Scan for the cell matching the given text and deliver its [X, Y] coordinate at center. 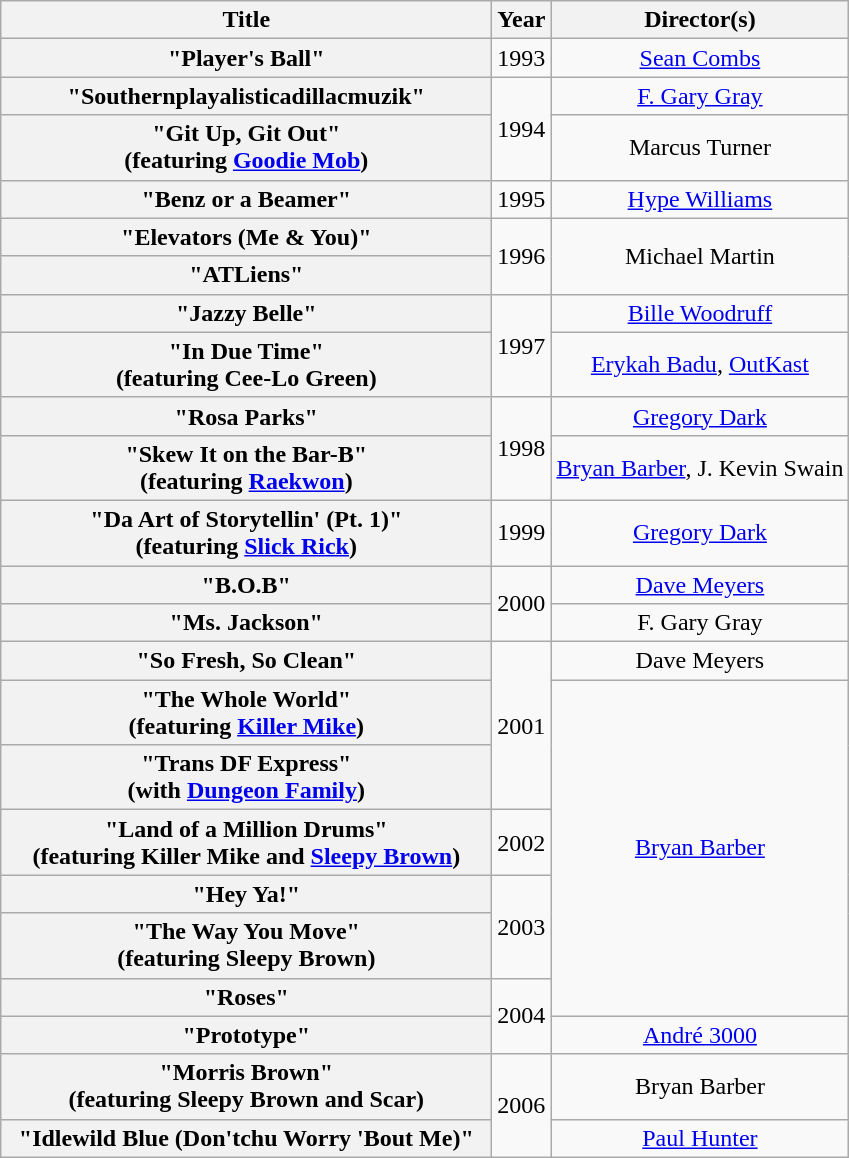
"Morris Brown"(featuring Sleepy Brown and Scar) [246, 1086]
Director(s) [700, 20]
1995 [522, 199]
"So Fresh, So Clean" [246, 661]
1998 [522, 448]
"Prototype" [246, 1035]
"Land of a Million Drums"(featuring Killer Mike and Sleepy Brown) [246, 842]
"Jazzy Belle" [246, 313]
"Skew It on the Bar-B"(featuring Raekwon) [246, 468]
2006 [522, 1106]
"Ms. Jackson" [246, 623]
Hype Williams [700, 199]
"Trans DF Express"(with Dungeon Family) [246, 778]
"ATLiens" [246, 275]
"Roses" [246, 997]
"The Way You Move"(featuring Sleepy Brown) [246, 946]
"Southernplayalisticadillacmuzik" [246, 96]
1999 [522, 532]
1997 [522, 346]
"Benz or a Beamer" [246, 199]
2001 [522, 726]
Paul Hunter [700, 1138]
2002 [522, 842]
"Rosa Parks" [246, 416]
2003 [522, 926]
"In Due Time"(featuring Cee-Lo Green) [246, 364]
1994 [522, 128]
Bille Woodruff [700, 313]
Year [522, 20]
Sean Combs [700, 58]
Erykah Badu, OutKast [700, 364]
"Elevators (Me & You)" [246, 237]
1996 [522, 256]
2000 [522, 604]
"Da Art of Storytellin' (Pt. 1)"(featuring Slick Rick) [246, 532]
Bryan Barber, J. Kevin Swain [700, 468]
Title [246, 20]
"B.O.B" [246, 585]
1993 [522, 58]
André 3000 [700, 1035]
"The Whole World"(featuring Killer Mike) [246, 712]
"Git Up, Git Out"(featuring Goodie Mob) [246, 148]
Marcus Turner [700, 148]
"Idlewild Blue (Don'tchu Worry 'Bout Me)" [246, 1138]
"Player's Ball" [246, 58]
2004 [522, 1016]
"Hey Ya!" [246, 894]
Michael Martin [700, 256]
